Detect which cell encompasses the target text, then output its (x, y) center coordinate. 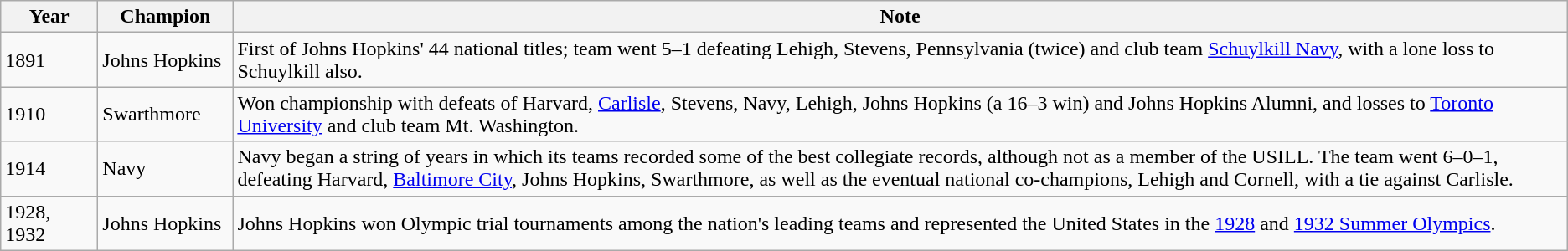
Champion (166, 17)
1891 (49, 60)
1928, 1932 (49, 223)
1910 (49, 114)
1914 (49, 169)
Johns Hopkins won Olympic trial tournaments among the nation's leading teams and represented the United States in the 1928 and 1932 Summer Olympics. (900, 223)
Swarthmore (166, 114)
Note (900, 17)
Navy (166, 169)
Year (49, 17)
